Scan for the cell matching the given text and deliver its [X, Y] coordinate at center. 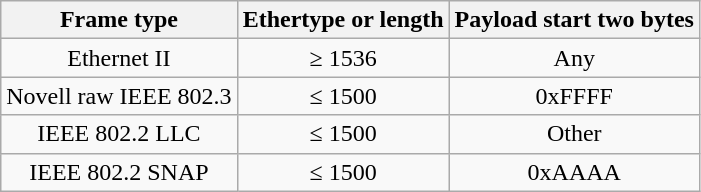
≥ 1536 [343, 58]
IEEE 802.2 SNAP [119, 172]
Any [574, 58]
Other [574, 134]
Payload start two bytes [574, 20]
IEEE 802.2 LLC [119, 134]
Frame type [119, 20]
Ethernet II [119, 58]
0xAAAA [574, 172]
Ethertype or length [343, 20]
Novell raw IEEE 802.3 [119, 96]
0xFFFF [574, 96]
